Return the [X, Y] coordinate for the center point of the cell that contains the specified text.  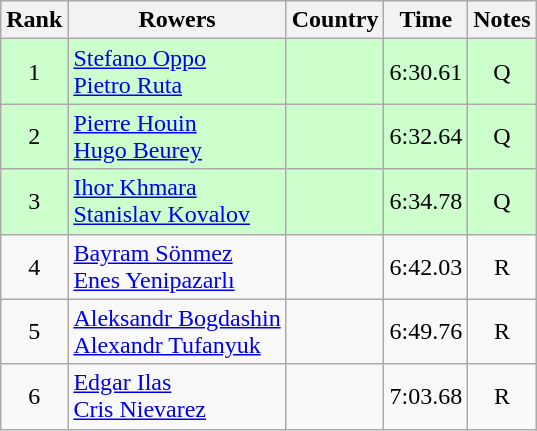
4 [34, 266]
Stefano OppoPietro Ruta [177, 72]
6:32.64 [426, 136]
Edgar IlasCris Nievarez [177, 396]
Country [335, 20]
Rowers [177, 20]
3 [34, 202]
2 [34, 136]
Pierre HouinHugo Beurey [177, 136]
1 [34, 72]
6 [34, 396]
6:49.76 [426, 332]
Aleksandr BogdashinAlexandr Tufanyuk [177, 332]
Rank [34, 20]
Time [426, 20]
5 [34, 332]
6:30.61 [426, 72]
6:42.03 [426, 266]
7:03.68 [426, 396]
6:34.78 [426, 202]
Notes [502, 20]
Bayram SönmezEnes Yenipazarlı [177, 266]
Ihor KhmaraStanislav Kovalov [177, 202]
